Search for the cell housing the specified text and yield its (X, Y) center coordinate. 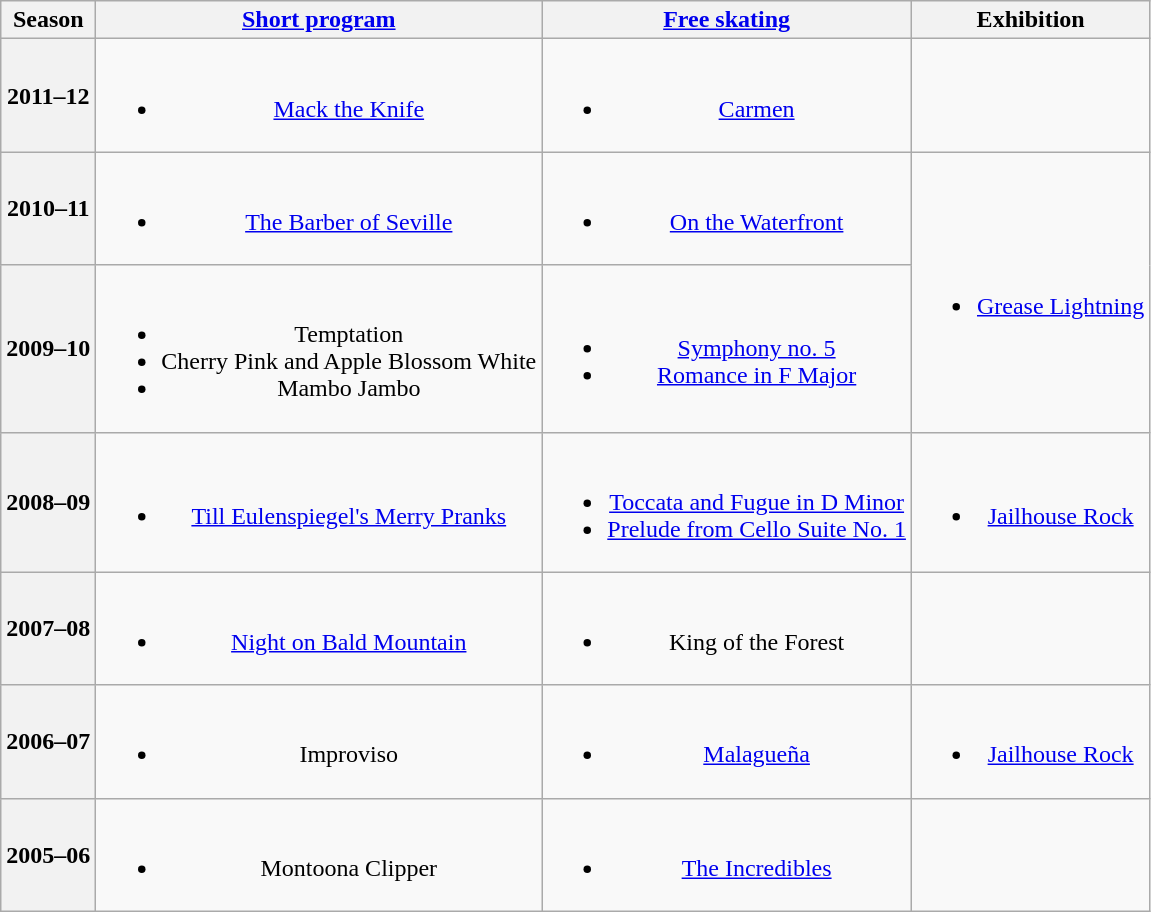
Free skating (727, 20)
On the Waterfront (727, 208)
Symphony no. 5 Romance in F Major (727, 348)
Carmen (727, 96)
2008–09 (48, 502)
Improviso (319, 742)
Montoona Clipper (319, 854)
2005–06 (48, 854)
Grease Lightning (1030, 292)
2011–12 (48, 96)
2010–11 (48, 208)
Till Eulenspiegel's Merry Pranks (319, 502)
2007–08 (48, 628)
The Incredibles (727, 854)
Mack the Knife (319, 96)
2006–07 (48, 742)
Temptation Cherry Pink and Apple Blossom White Mambo Jambo (319, 348)
King of the Forest (727, 628)
Malagueña (727, 742)
2009–10 (48, 348)
The Barber of Seville (319, 208)
Night on Bald Mountain (319, 628)
Season (48, 20)
Toccata and Fugue in D MinorPrelude from Cello Suite No. 1 (727, 502)
Short program (319, 20)
Exhibition (1030, 20)
